For the text-containing cell, return its midpoint in (X, Y) coordinate format. 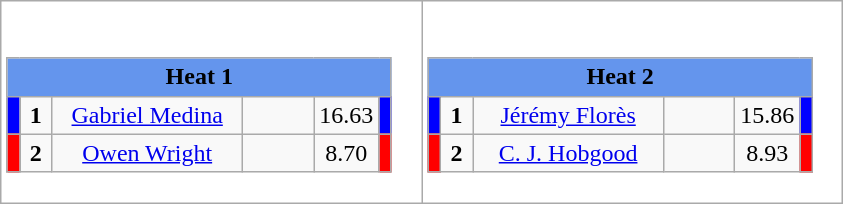
Heat 2 (620, 77)
8.93 (768, 153)
C. J. Hobgood (568, 153)
8.70 (346, 153)
Heat 1 1 Gabriel Medina 16.63 2 Owen Wright 8.70 (212, 102)
Owen Wright (148, 153)
Gabriel Medina (148, 115)
16.63 (346, 115)
Heat 1 (199, 77)
Heat 2 1 Jérémy Florès 15.86 2 C. J. Hobgood 8.93 (632, 102)
Jérémy Florès (568, 115)
15.86 (768, 115)
